Find where the given text appears and provide that cell's center as [x, y] coordinate. 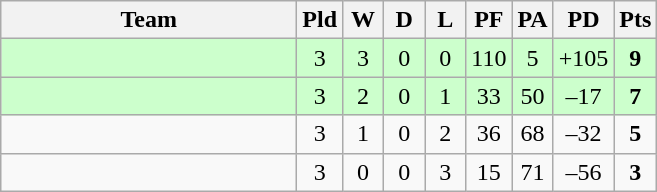
9 [636, 58]
D [404, 20]
Pld [320, 20]
68 [532, 134]
50 [532, 96]
7 [636, 96]
36 [489, 134]
110 [489, 58]
PD [584, 20]
–56 [584, 172]
33 [489, 96]
–32 [584, 134]
Pts [636, 20]
+105 [584, 58]
–17 [584, 96]
15 [489, 172]
PF [489, 20]
PA [532, 20]
Team [149, 20]
71 [532, 172]
L [446, 20]
W [364, 20]
